Return [X, Y] of the center of cell containing provided text 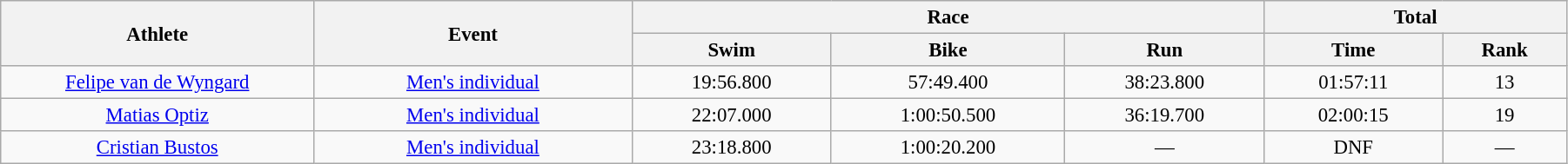
Athlete [157, 33]
22:07.000 [731, 115]
01:57:11 [1354, 82]
23:18.800 [731, 148]
DNF [1354, 148]
Matias Optiz [157, 115]
Rank [1505, 50]
Run [1164, 50]
1:00:20.200 [948, 148]
1:00:50.500 [948, 115]
Race [948, 17]
Swim [731, 50]
57:49.400 [948, 82]
Bike [948, 50]
19:56.800 [731, 82]
Time [1354, 50]
19 [1505, 115]
38:23.800 [1164, 82]
36:19.700 [1164, 115]
02:00:15 [1354, 115]
Cristian Bustos [157, 148]
13 [1505, 82]
Felipe van de Wyngard [157, 82]
Event [473, 33]
Total [1416, 17]
